Capture the cell that displays the provided text and extract its (x, y) central coordinate. 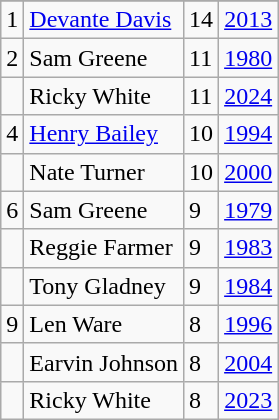
1996 (248, 324)
1979 (248, 210)
1984 (248, 286)
2000 (248, 172)
Henry Bailey (104, 134)
Reggie Farmer (104, 248)
Devante Davis (104, 20)
1980 (248, 58)
6 (12, 210)
Len Ware (104, 324)
4 (12, 134)
Earvin Johnson (104, 362)
1983 (248, 248)
Tony Gladney (104, 286)
2023 (248, 400)
2024 (248, 96)
1994 (248, 134)
14 (202, 20)
2004 (248, 362)
2 (12, 58)
1 (12, 20)
Nate Turner (104, 172)
2013 (248, 20)
